Scan for the cell matching the given text and deliver its (x, y) coordinate at center. 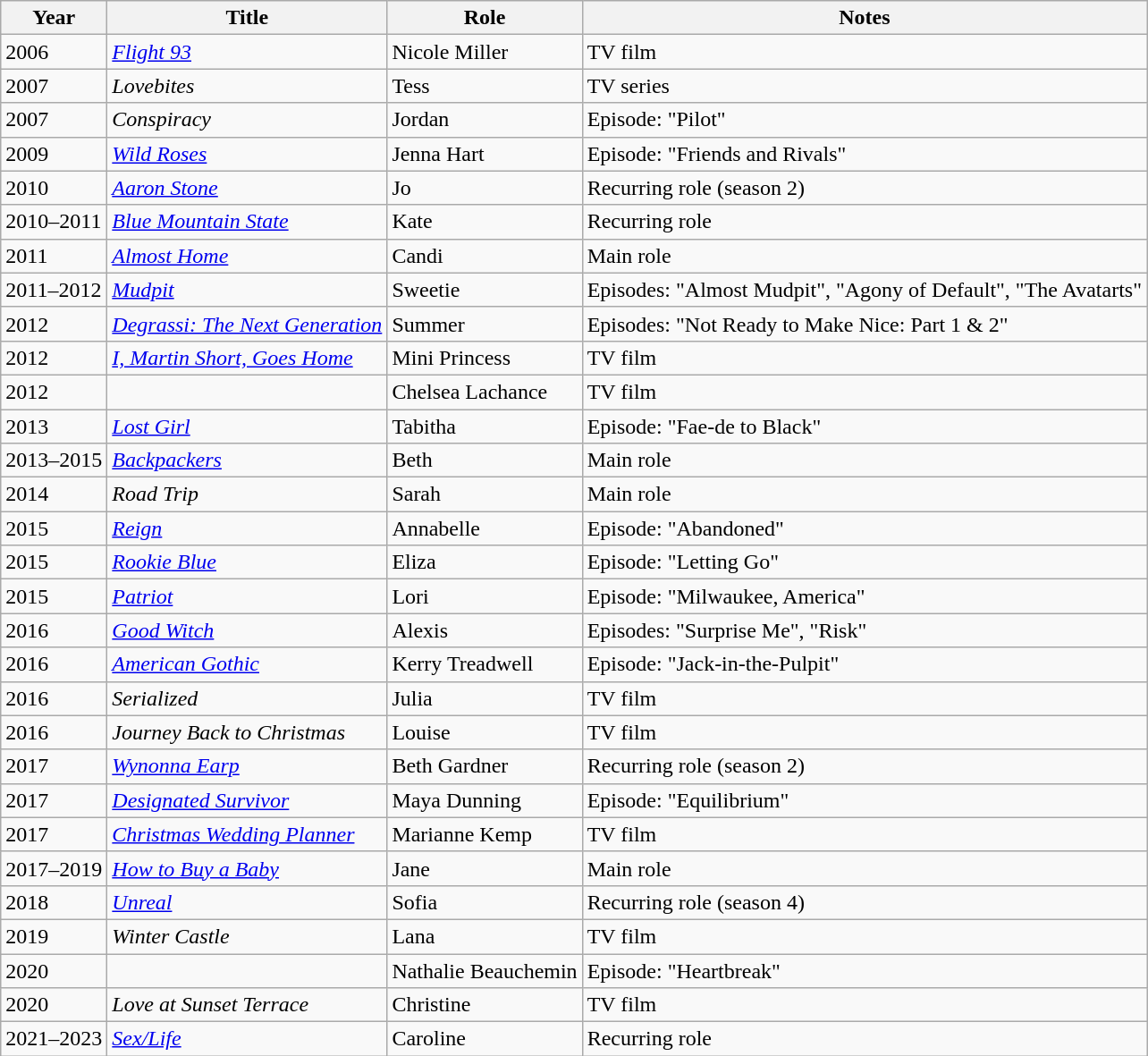
Notes (864, 18)
Road Trip (247, 494)
Sex/Life (247, 1039)
Lana (485, 936)
Love at Sunset Terrace (247, 1005)
Chelsea Lachance (485, 392)
Nathalie Beauchemin (485, 970)
Christine (485, 1005)
Episode: "Jack-in-the-Pulpit" (864, 664)
I, Martin Short, Goes Home (247, 358)
Jane (485, 868)
Sweetie (485, 290)
Maya Dunning (485, 800)
Lost Girl (247, 427)
Eliza (485, 562)
Kerry Treadwell (485, 664)
Episodes: "Not Ready to Make Nice: Part 1 & 2" (864, 324)
Jo (485, 188)
Backpackers (247, 460)
Mudpit (247, 290)
Title (247, 18)
Sofia (485, 902)
Episode: "Heartbreak" (864, 970)
2010–2011 (54, 222)
Candi (485, 256)
Jenna Hart (485, 154)
Christmas Wedding Planner (247, 834)
Lori (485, 596)
Summer (485, 324)
Beth Gardner (485, 766)
TV series (864, 86)
Role (485, 18)
Annabelle (485, 528)
2017–2019 (54, 868)
Episode: "Equilibrium" (864, 800)
Blue Mountain State (247, 222)
Degrassi: The Next Generation (247, 324)
Lovebites (247, 86)
2018 (54, 902)
Episode: "Pilot" (864, 120)
2014 (54, 494)
How to Buy a Baby (247, 868)
Tabitha (485, 427)
Year (54, 18)
American Gothic (247, 664)
Journey Back to Christmas (247, 732)
Rookie Blue (247, 562)
Patriot (247, 596)
Good Witch (247, 630)
2011 (54, 256)
Beth (485, 460)
Flight 93 (247, 52)
Episode: "Abandoned" (864, 528)
Designated Survivor (247, 800)
Aaron Stone (247, 188)
2010 (54, 188)
Jordan (485, 120)
Kate (485, 222)
Winter Castle (247, 936)
Conspiracy (247, 120)
Sarah (485, 494)
2009 (54, 154)
Wild Roses (247, 154)
Nicole Miller (485, 52)
2006 (54, 52)
Serialized (247, 698)
Episode: "Friends and Rivals" (864, 154)
Unreal (247, 902)
Almost Home (247, 256)
Mini Princess (485, 358)
Julia (485, 698)
2019 (54, 936)
Episodes: "Surprise Me", "Risk" (864, 630)
Episode: "Letting Go" (864, 562)
Recurring role (season 4) (864, 902)
2013 (54, 427)
Episode: "Fae-de to Black" (864, 427)
Episodes: "Almost Mudpit", "Agony of Default", "The Avatarts" (864, 290)
Tess (485, 86)
Episode: "Milwaukee, America" (864, 596)
Wynonna Earp (247, 766)
2013–2015 (54, 460)
Caroline (485, 1039)
Marianne Kemp (485, 834)
Louise (485, 732)
2011–2012 (54, 290)
2021–2023 (54, 1039)
Reign (247, 528)
Alexis (485, 630)
